Locate the cell with the specified text and output its (X, Y) center coordinate. 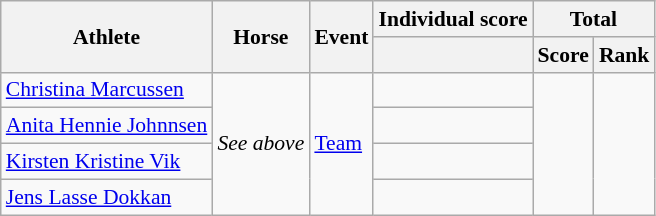
Score (564, 55)
Team (341, 143)
Rank (624, 55)
Athlete (107, 36)
Anita Hennie Johnnsen (107, 126)
Kirsten Kristine Vik (107, 162)
Jens Lasse Dokkan (107, 197)
Total (594, 19)
Individual score (452, 19)
Horse (260, 36)
See above (260, 143)
Event (341, 36)
Christina Marcussen (107, 90)
